Scan for the cell matching the given text and deliver its [x, y] coordinate at center. 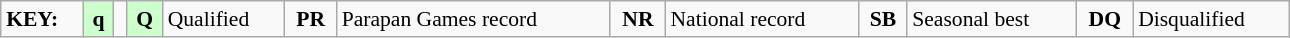
Qualified [224, 19]
Seasonal best [992, 19]
National record [762, 19]
PR [311, 19]
Parapan Games record [474, 19]
DQ [1104, 19]
KEY: [42, 19]
Q [145, 19]
SB [884, 19]
NR [638, 19]
q [98, 19]
Disqualified [1211, 19]
